Find where the given text appears and provide that cell's center as [X, Y] coordinate. 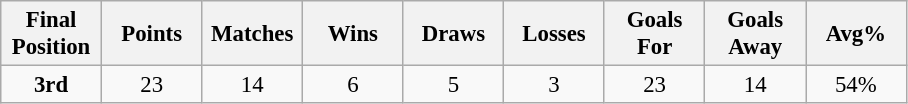
Final Position [52, 34]
Draws [454, 34]
Points [152, 34]
3 [554, 85]
Losses [554, 34]
Avg% [856, 34]
Goals Away [756, 34]
Matches [252, 34]
Goals For [654, 34]
54% [856, 85]
3rd [52, 85]
Wins [354, 34]
6 [354, 85]
5 [454, 85]
